Pinpoint the cell where the given text exists, returning its (x, y) midpoint coordinate. 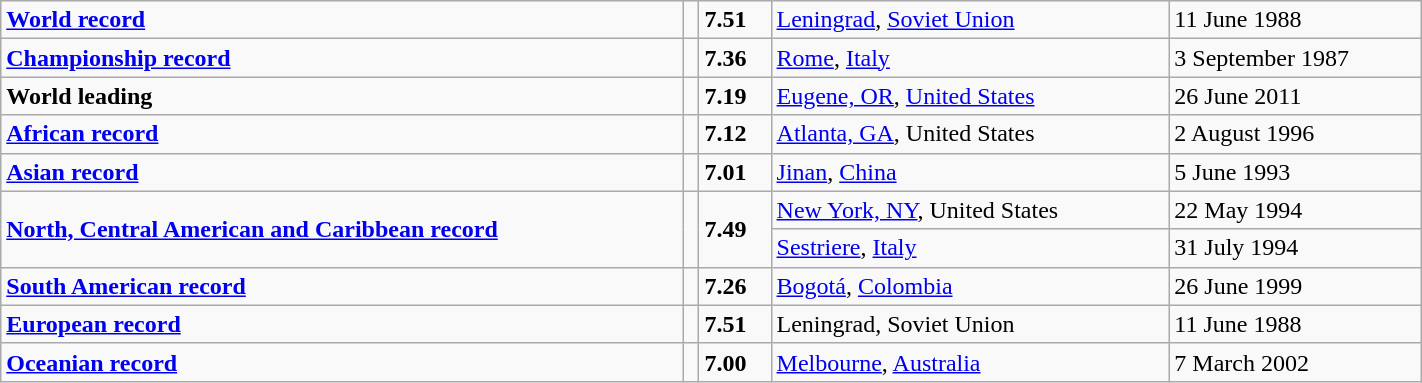
African record (342, 134)
22 May 1994 (1295, 210)
Jinan, China (970, 172)
South American record (342, 286)
Championship record (342, 58)
7 March 2002 (1295, 362)
Atlanta, GA, United States (970, 134)
26 June 1999 (1295, 286)
5 June 1993 (1295, 172)
Asian record (342, 172)
North, Central American and Caribbean record (342, 229)
Oceanian record (342, 362)
7.12 (735, 134)
Bogotá, Colombia (970, 286)
European record (342, 324)
7.36 (735, 58)
Eugene, OR, United States (970, 96)
New York, NY, United States (970, 210)
Melbourne, Australia (970, 362)
7.49 (735, 229)
26 June 2011 (1295, 96)
World leading (342, 96)
Rome, Italy (970, 58)
7.26 (735, 286)
7.01 (735, 172)
Sestriere, Italy (970, 248)
3 September 1987 (1295, 58)
31 July 1994 (1295, 248)
7.00 (735, 362)
7.19 (735, 96)
2 August 1996 (1295, 134)
World record (342, 20)
